Search for the cell housing the specified text and yield its (X, Y) center coordinate. 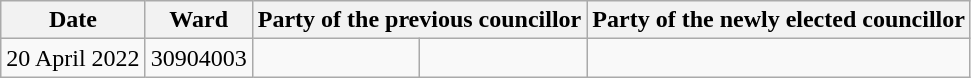
20 April 2022 (73, 58)
Party of the previous councillor (420, 20)
Ward (198, 20)
30904003 (198, 58)
Date (73, 20)
Party of the newly elected councillor (779, 20)
